Capture the cell that displays the provided text and extract its (x, y) central coordinate. 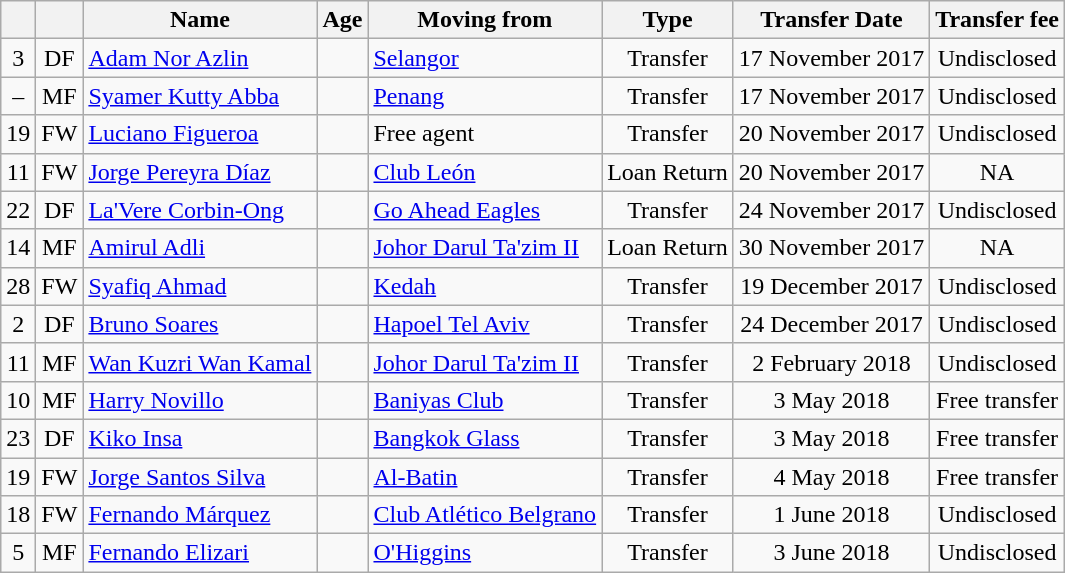
Luciano Figueroa (200, 134)
Syamer Kutty Abba (200, 96)
Baniyas Club (485, 400)
4 May 2018 (831, 477)
14 (18, 248)
23 (18, 438)
30 November 2017 (831, 248)
28 (18, 286)
2 February 2018 (831, 362)
3 (18, 58)
Selangor (485, 58)
22 (18, 210)
5 (18, 553)
Al-Batin (485, 477)
10 (18, 400)
O'Higgins (485, 553)
Wan Kuzri Wan Kamal (200, 362)
Hapoel Tel Aviv (485, 324)
La'Vere Corbin-Ong (200, 210)
Harry Novillo (200, 400)
Amirul Adli (200, 248)
Name (200, 20)
Bruno Soares (200, 324)
Club Atlético Belgrano (485, 515)
Kedah (485, 286)
Bangkok Glass (485, 438)
2 (18, 324)
Transfer Date (831, 20)
Age (342, 20)
19 December 2017 (831, 286)
3 June 2018 (831, 553)
Type (668, 20)
Go Ahead Eagles (485, 210)
Syafiq Ahmad (200, 286)
Kiko Insa (200, 438)
Penang (485, 96)
18 (18, 515)
Fernando Elizari (200, 553)
Moving from (485, 20)
Transfer fee (998, 20)
Club León (485, 172)
Jorge Pereyra Díaz (200, 172)
– (18, 96)
Fernando Márquez (200, 515)
24 December 2017 (831, 324)
Adam Nor Azlin (200, 58)
24 November 2017 (831, 210)
1 June 2018 (831, 515)
Free agent (485, 134)
Jorge Santos Silva (200, 477)
